Detect which cell encompasses the target text, then output its (X, Y) center coordinate. 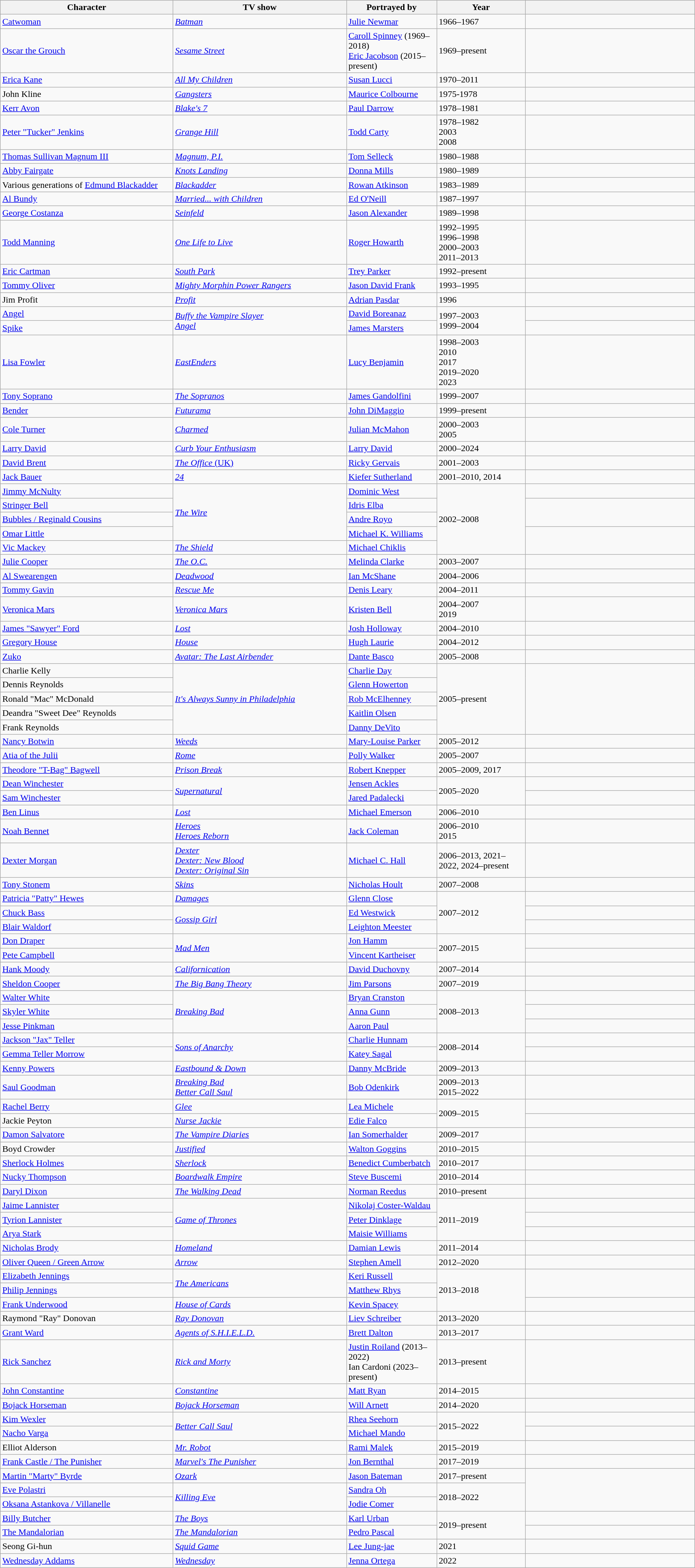
Liev Schreiber (391, 1318)
Billy Butcher (87, 1518)
2004–2012 (481, 642)
2005–present (481, 699)
The Vampire Diaries (260, 1135)
Tyrion Lannister (87, 1219)
2006–2013, 2021–2022, 2024–present (481, 860)
George Costanza (87, 213)
2015–2019 (481, 1447)
Sons of Anarchy (260, 1047)
Paul Darrow (391, 108)
2005–2012 (481, 741)
Justin Roiland (2013–2022)Ian Cardoni (2023–present) (391, 1362)
1996 (481, 300)
The Walking Dead (260, 1191)
Weeds (260, 741)
Walton Goggins (391, 1149)
John DiMaggio (391, 410)
Edie Falco (391, 1121)
Ed Westwick (391, 913)
1997–20031999–2004 (481, 321)
Profit (260, 300)
Wednesday Addams (87, 1561)
Vic Mackey (87, 548)
1992–present (481, 271)
Killing Eve (260, 1497)
Ronald "Mac" McDonald (87, 699)
2022 (481, 1561)
Catwoman (87, 22)
Charlie Day (391, 671)
2017–present (481, 1476)
Gregory House (87, 642)
Dennis Reynolds (87, 685)
Karl Urban (391, 1518)
Tony Stonem (87, 884)
Arya Stark (87, 1233)
24 (260, 477)
Dante Basco (391, 656)
2013–2020 (481, 1318)
Seinfeld (260, 213)
1980–1988 (481, 156)
TV show (260, 7)
Melinda Clarke (391, 562)
Jodie Comer (391, 1504)
Futurama (260, 410)
2010–present (481, 1191)
Bender (87, 410)
1993–1995 (481, 286)
Jesse Pinkman (87, 1026)
2007–2014 (481, 969)
2004–2011 (481, 590)
Agents of S.H.I.E.L.D. (260, 1333)
Angel (87, 314)
South Park (260, 271)
Eastbound & Down (260, 1068)
Supernatural (260, 791)
Michael Emerson (391, 812)
2000–20032005 (481, 429)
Al Bundy (87, 199)
Martin "Marty" Byrde (87, 1476)
Ray Donovan (260, 1318)
Jon Bernthal (391, 1461)
2001–2003 (481, 463)
Julie Newmar (391, 22)
Thomas Sullivan Magnum III (87, 156)
Curb Your Enthusiasm (260, 449)
Nancy Botwin (87, 741)
Glenn Howerton (391, 685)
1998–2003201020172019–20202023 (481, 362)
Jimmy McNulty (87, 491)
Kenny Powers (87, 1068)
Michael K. Williams (391, 534)
Maurice Colbourne (391, 94)
Breaking BadBetter Call Saul (260, 1087)
Nicholas Brody (87, 1248)
Oliver Queen / Green Arrow (87, 1262)
2017–2019 (481, 1461)
1966–1967 (481, 22)
Julie Cooper (87, 562)
1978–198220032008 (481, 132)
Matt Ryan (391, 1391)
Various generations of Edmund Blackadder (87, 185)
Charlie Kelly (87, 671)
2008–2014 (481, 1047)
David Brent (87, 463)
House of Cards (260, 1304)
Nucky Thompson (87, 1177)
Jackie Peyton (87, 1121)
2013–2017 (481, 1333)
Charmed (260, 429)
2013–2018 (481, 1290)
The Sopranos (260, 396)
Ian Somerhalder (391, 1135)
Polly Walker (391, 755)
Breaking Bad (260, 1011)
Tony Soprano (87, 396)
Constantine (260, 1391)
Danny McBride (391, 1068)
1970–2011 (481, 80)
Justified (260, 1149)
Boyd Crowder (87, 1149)
Omar Little (87, 534)
Rowan Atkinson (391, 185)
1983–1989 (481, 185)
Oksana Astankova / Villanelle (87, 1504)
Sam Winchester (87, 798)
Deandra "Sweet Dee" Reynolds (87, 713)
Spike (87, 328)
Game of Thrones (260, 1219)
Vincent Kartheiser (391, 955)
Adrian Pasdar (391, 300)
The Shield (260, 548)
Raymond "Ray" Donovan (87, 1318)
The Big Bang Theory (260, 983)
Frank Castle / The Punisher (87, 1461)
2009–2017 (481, 1135)
Noah Bennet (87, 831)
Gemma Teller Morrow (87, 1054)
Bryan Cranston (391, 997)
Al Swearengen (87, 576)
Mary-Louise Parker (391, 741)
Trey Parker (391, 271)
Lee Jung-jae (391, 1546)
Nicholas Hoult (391, 884)
All My Children (260, 80)
James Gandolfini (391, 396)
Elizabeth Jennings (87, 1276)
Rob McElhenney (391, 699)
Gangsters (260, 94)
1989–1998 (481, 213)
Buffy the Vampire SlayerAngel (260, 321)
James "Sawyer" Ford (87, 628)
Peter "Tucker" Jenkins (87, 132)
Squid Game (260, 1546)
Leighton Meester (391, 927)
Deadwood (260, 576)
Frank Underwood (87, 1304)
Sesame Street (260, 50)
Kerr Avon (87, 108)
Pedro Pascal (391, 1532)
David Boreanaz (391, 314)
Damon Salvatore (87, 1135)
The Boys (260, 1518)
Rescue Me (260, 590)
Nurse Jackie (260, 1121)
Knots Landing (260, 170)
Robert Knepper (391, 770)
2006–20102015 (481, 831)
Rami Malek (391, 1447)
Rachel Berry (87, 1106)
DexterDexter: New BloodDexter: Original Sin (260, 860)
Batman (260, 22)
Jackson "Jax" Teller (87, 1040)
2006–2010 (481, 812)
Ozark (260, 1476)
Bob Odenkirk (391, 1087)
Kiefer Sutherland (391, 477)
The Americans (260, 1283)
Grange Hill (260, 132)
The Wire (260, 512)
The O.C. (260, 562)
Jason David Frank (391, 286)
Mighty Morphin Power Rangers (260, 286)
Ed O'Neill (391, 199)
Julian McMahon (391, 429)
1987–1997 (481, 199)
Katey Sagal (391, 1054)
Jack Bauer (87, 477)
2014–2020 (481, 1405)
2007–2015 (481, 948)
Californication (260, 969)
2007–2012 (481, 913)
Better Call Saul (260, 1426)
Arrow (260, 1262)
Steve Buscemi (391, 1177)
Kevin Spacey (391, 1304)
Ian McShane (391, 576)
James Marsters (391, 328)
2015–2022 (481, 1426)
1999–present (481, 410)
Mr. Robot (260, 1447)
Jason Bateman (391, 1476)
2012–2020 (481, 1262)
Frank Reynolds (87, 727)
2014–2015 (481, 1391)
Prison Break (260, 770)
2019–present (481, 1525)
Gossip Girl (260, 920)
Seong Gi-hun (87, 1546)
2003–2007 (481, 562)
2004–2006 (481, 576)
2010–2015 (481, 1149)
Hugh Laurie (391, 642)
Eve Polastri (87, 1490)
1980–1989 (481, 170)
2005–2009, 2017 (481, 770)
2004–2010 (481, 628)
2010–2014 (481, 1177)
Grant Ward (87, 1333)
Josh Holloway (391, 628)
Michael C. Hall (391, 860)
Benedict Cumberbatch (391, 1163)
Keri Russell (391, 1276)
Todd Manning (87, 242)
Year (481, 7)
Susan Lucci (391, 80)
Dean Winchester (87, 784)
Stringer Bell (87, 505)
Donna Mills (391, 170)
Dexter Morgan (87, 860)
HeroesHeroes Reborn (260, 831)
Eric Cartman (87, 271)
Bubbles / Reginald Cousins (87, 519)
2007–2008 (481, 884)
House (260, 642)
Jim Profit (87, 300)
2002–2008 (481, 519)
Theodore "T-Bag" Bagwell (87, 770)
Rhea Seehorn (391, 1419)
Married... with Children (260, 199)
Character (87, 7)
Will Arnett (391, 1405)
Lea Michele (391, 1106)
Avatar: The Last Airbender (260, 656)
Lisa Fowler (87, 362)
Jared Padalecki (391, 798)
Peter Dinklage (391, 1219)
Tommy Oliver (87, 286)
2009–2015 (481, 1114)
Rick and Morty (260, 1362)
Oscar the Grouch (87, 50)
Blackadder (260, 185)
Jensen Ackles (391, 784)
2004–20072019 (481, 609)
Danny DeVito (391, 727)
Roger Howarth (391, 242)
Jason Alexander (391, 213)
The Office (UK) (260, 463)
Tom Selleck (391, 156)
Glee (260, 1106)
Tommy Gavin (87, 590)
Charlie Hunnam (391, 1040)
2010–2017 (481, 1163)
Atia of the Julii (87, 755)
Homeland (260, 1248)
Rome (260, 755)
Skins (260, 884)
John Constantine (87, 1391)
Jim Parsons (391, 983)
Elliot Alderson (87, 1447)
Aaron Paul (391, 1026)
Jon Hamm (391, 941)
Jenna Ortega (391, 1561)
David Duchovny (391, 969)
Denis Leary (391, 590)
Walter White (87, 997)
Lucy Benjamin (391, 362)
1975-1978 (481, 94)
Erica Kane (87, 80)
Maisie Williams (391, 1233)
Wednesday (260, 1561)
Blair Waldorf (87, 927)
Ben Linus (87, 812)
Stephen Amell (391, 1262)
1978–1981 (481, 108)
2021 (481, 1546)
Michael Mando (391, 1433)
2005–2020 (481, 791)
2009–2013 (481, 1068)
Sherlock (260, 1163)
John Kline (87, 94)
Magnum, P.I. (260, 156)
2001–2010, 2014 (481, 477)
Jaime Lannister (87, 1205)
1992–19951996–19982000–20032011–2013 (481, 242)
Dominic West (391, 491)
1999–2007 (481, 396)
Chuck Bass (87, 913)
2008–2013 (481, 1011)
2011–2014 (481, 1248)
Andre Royo (391, 519)
Daryl Dixon (87, 1191)
Portrayed by (391, 7)
One Life to Live (260, 242)
2018–2022 (481, 1497)
Ricky Gervais (391, 463)
Anna Gunn (391, 1011)
2000–2024 (481, 449)
Brett Dalton (391, 1333)
Patricia "Patty" Hewes (87, 899)
Matthew Rhys (391, 1290)
Rick Sanchez (87, 1362)
2005–2008 (481, 656)
Jack Coleman (391, 831)
Hank Moody (87, 969)
Skyler White (87, 1011)
1969–present (481, 50)
2005–2007 (481, 755)
Saul Goodman (87, 1087)
Cole Turner (87, 429)
Nacho Varga (87, 1433)
Todd Carty (391, 132)
EastEnders (260, 362)
Caroll Spinney (1969–2018)Eric Jacobson (2015–present) (391, 50)
Don Draper (87, 941)
2013–present (481, 1362)
Marvel's The Punisher (260, 1461)
Glenn Close (391, 899)
Blake's 7 (260, 108)
Michael Chiklis (391, 548)
Sherlock Holmes (87, 1163)
Boardwalk Empire (260, 1177)
2011–2019 (481, 1219)
Zuko (87, 656)
Damages (260, 899)
Nikolaj Coster-Waldau (391, 1205)
Kim Wexler (87, 1419)
2009–20132015–2022 (481, 1087)
Philip Jennings (87, 1290)
Abby Fairgate (87, 170)
It's Always Sunny in Philadelphia (260, 699)
Kristen Bell (391, 609)
2007–2019 (481, 983)
Norman Reedus (391, 1191)
Pete Campbell (87, 955)
Damian Lewis (391, 1248)
Idris Elba (391, 505)
Sheldon Cooper (87, 983)
Mad Men (260, 948)
Sandra Oh (391, 1490)
Kaitlin Olsen (391, 713)
